Locate the cell with the specified text and output its (x, y) center coordinate. 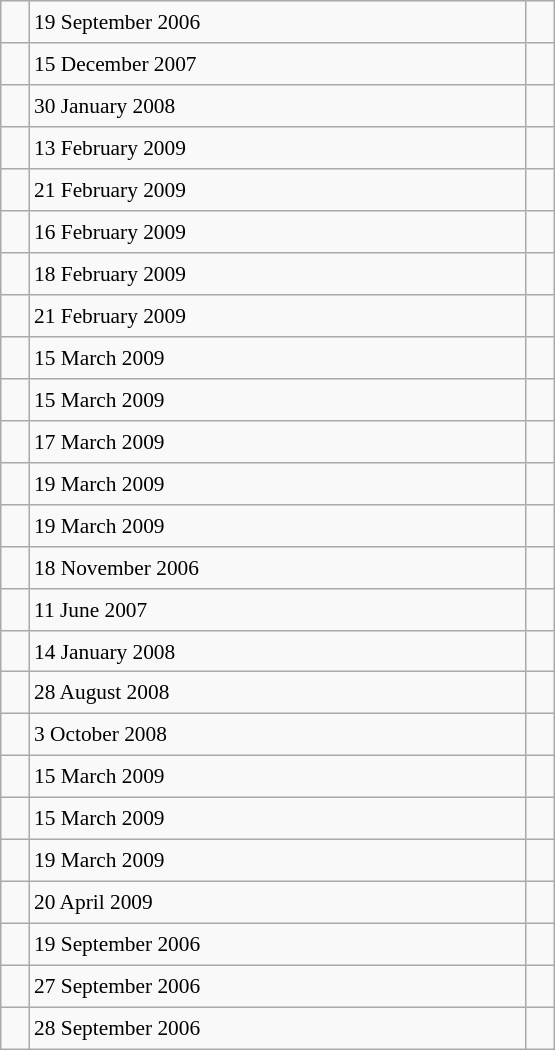
30 January 2008 (278, 106)
13 February 2009 (278, 148)
16 February 2009 (278, 232)
14 January 2008 (278, 651)
20 April 2009 (278, 903)
27 September 2006 (278, 986)
3 October 2008 (278, 735)
15 December 2007 (278, 64)
28 August 2008 (278, 693)
17 March 2009 (278, 441)
11 June 2007 (278, 609)
18 February 2009 (278, 274)
18 November 2006 (278, 567)
28 September 2006 (278, 1028)
